Identify which cell holds the provided text, then report its [x, y] central coordinate. 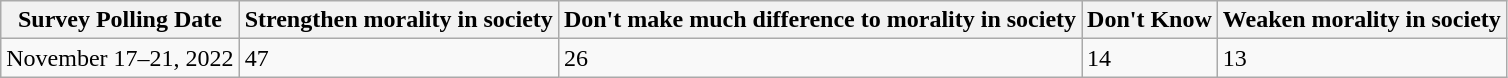
13 [1362, 58]
Don't Know [1150, 20]
26 [820, 58]
Strengthen morality in society [398, 20]
47 [398, 58]
Don't make much difference to morality in society [820, 20]
Weaken morality in society [1362, 20]
November 17–21, 2022 [120, 58]
14 [1150, 58]
Survey Polling Date [120, 20]
